Return [x, y] of the center of cell containing provided text 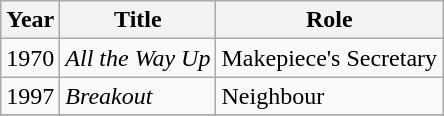
All the Way Up [138, 58]
Breakout [138, 96]
Makepiece's Secretary [330, 58]
Neighbour [330, 96]
1970 [30, 58]
Title [138, 20]
Year [30, 20]
Role [330, 20]
1997 [30, 96]
